Capture the cell that displays the provided text and extract its [X, Y] central coordinate. 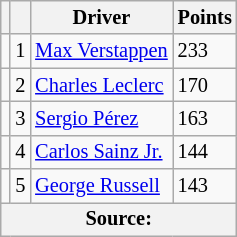
George Russell [101, 186]
3 [20, 118]
Source: [119, 219]
Driver [101, 17]
143 [205, 186]
5 [20, 186]
Charles Leclerc [101, 85]
170 [205, 85]
144 [205, 152]
233 [205, 51]
2 [20, 85]
Sergio Pérez [101, 118]
163 [205, 118]
Points [205, 17]
Max Verstappen [101, 51]
4 [20, 152]
Carlos Sainz Jr. [101, 152]
1 [20, 51]
